Search for the cell housing the specified text and yield its (X, Y) center coordinate. 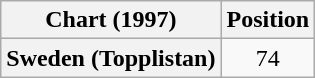
Chart (1997) (111, 20)
Sweden (Topplistan) (111, 58)
74 (268, 58)
Position (268, 20)
